Scan for the cell matching the given text and deliver its [x, y] coordinate at center. 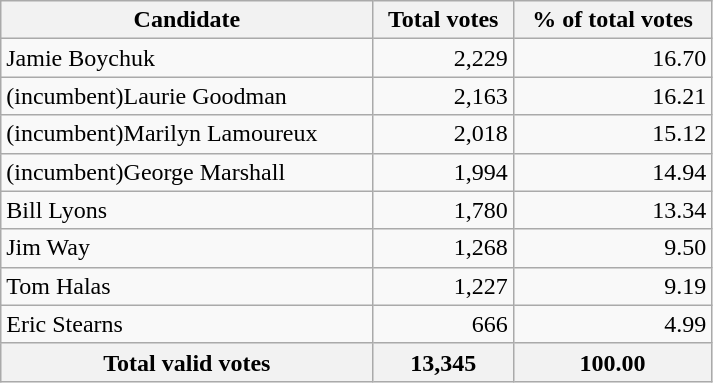
(incumbent)Marilyn Lamoureux [187, 134]
Total valid votes [187, 362]
Jim Way [187, 248]
% of total votes [612, 20]
2,018 [443, 134]
13,345 [443, 362]
2,229 [443, 58]
666 [443, 324]
Tom Halas [187, 286]
1,780 [443, 210]
100.00 [612, 362]
16.70 [612, 58]
(incumbent)George Marshall [187, 172]
9.19 [612, 286]
2,163 [443, 96]
Total votes [443, 20]
15.12 [612, 134]
16.21 [612, 96]
Candidate [187, 20]
9.50 [612, 248]
Jamie Boychuk [187, 58]
1,994 [443, 172]
1,227 [443, 286]
4.99 [612, 324]
Bill Lyons [187, 210]
13.34 [612, 210]
Eric Stearns [187, 324]
1,268 [443, 248]
(incumbent)Laurie Goodman [187, 96]
14.94 [612, 172]
